Return (x, y) of the center of cell containing provided text 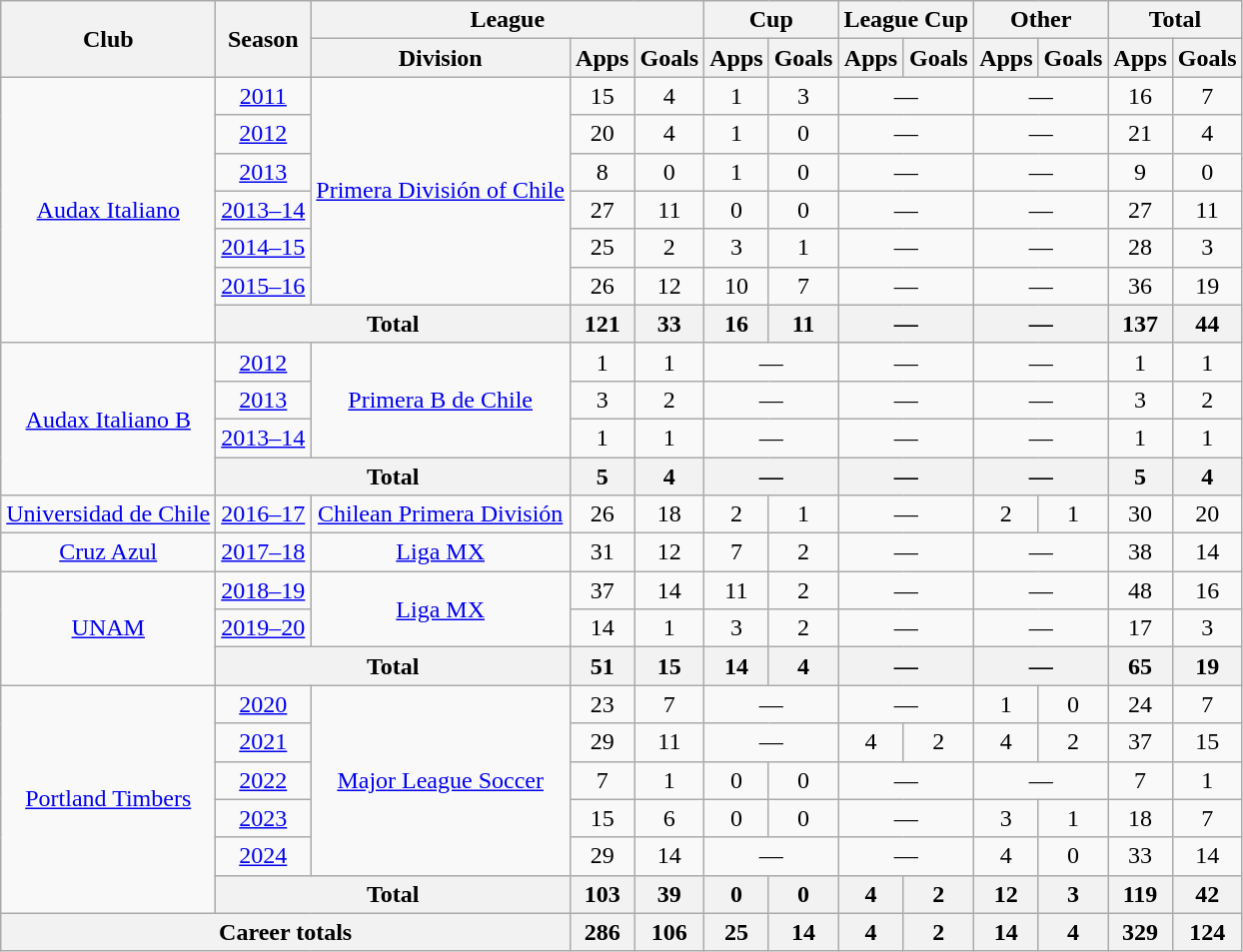
Division (441, 58)
Chilean Primera División (441, 514)
39 (669, 894)
2019–20 (264, 628)
UNAM (108, 628)
30 (1140, 514)
124 (1207, 932)
2016–17 (264, 514)
Primera División of Chile (441, 191)
38 (1140, 552)
2022 (264, 780)
Season (264, 39)
23 (603, 704)
17 (1140, 628)
Major League Soccer (441, 780)
24 (1140, 704)
329 (1140, 932)
2014–15 (264, 248)
21 (1140, 134)
2011 (264, 96)
48 (1140, 590)
League (508, 20)
Primera B de Chile (441, 400)
51 (603, 666)
2015–16 (264, 286)
Audax Italiano (108, 210)
121 (603, 324)
2017–18 (264, 552)
2018–19 (264, 590)
Cup (771, 20)
Career totals (286, 932)
9 (1140, 172)
103 (603, 894)
Club (108, 39)
Portland Timbers (108, 799)
Other (1041, 20)
65 (1140, 666)
8 (603, 172)
Cruz Azul (108, 552)
42 (1207, 894)
2021 (264, 742)
6 (669, 818)
106 (669, 932)
League Cup (906, 20)
44 (1207, 324)
2024 (264, 856)
31 (603, 552)
2020 (264, 704)
Universidad de Chile (108, 514)
286 (603, 932)
Audax Italiano B (108, 419)
36 (1140, 286)
10 (736, 286)
119 (1140, 894)
137 (1140, 324)
2023 (264, 818)
28 (1140, 248)
